Find where the given text appears and provide that cell's center as (x, y) coordinate. 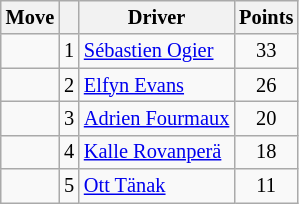
11 (266, 186)
Kalle Rovanperä (156, 152)
Sébastien Ogier (156, 51)
5 (69, 186)
18 (266, 152)
Move (30, 17)
Adrien Fourmaux (156, 118)
1 (69, 51)
3 (69, 118)
Driver (156, 17)
Elfyn Evans (156, 85)
Points (266, 17)
4 (69, 152)
33 (266, 51)
Ott Tänak (156, 186)
2 (69, 85)
20 (266, 118)
26 (266, 85)
